Return the (X, Y) coordinate for the center point of the cell that contains the specified text.  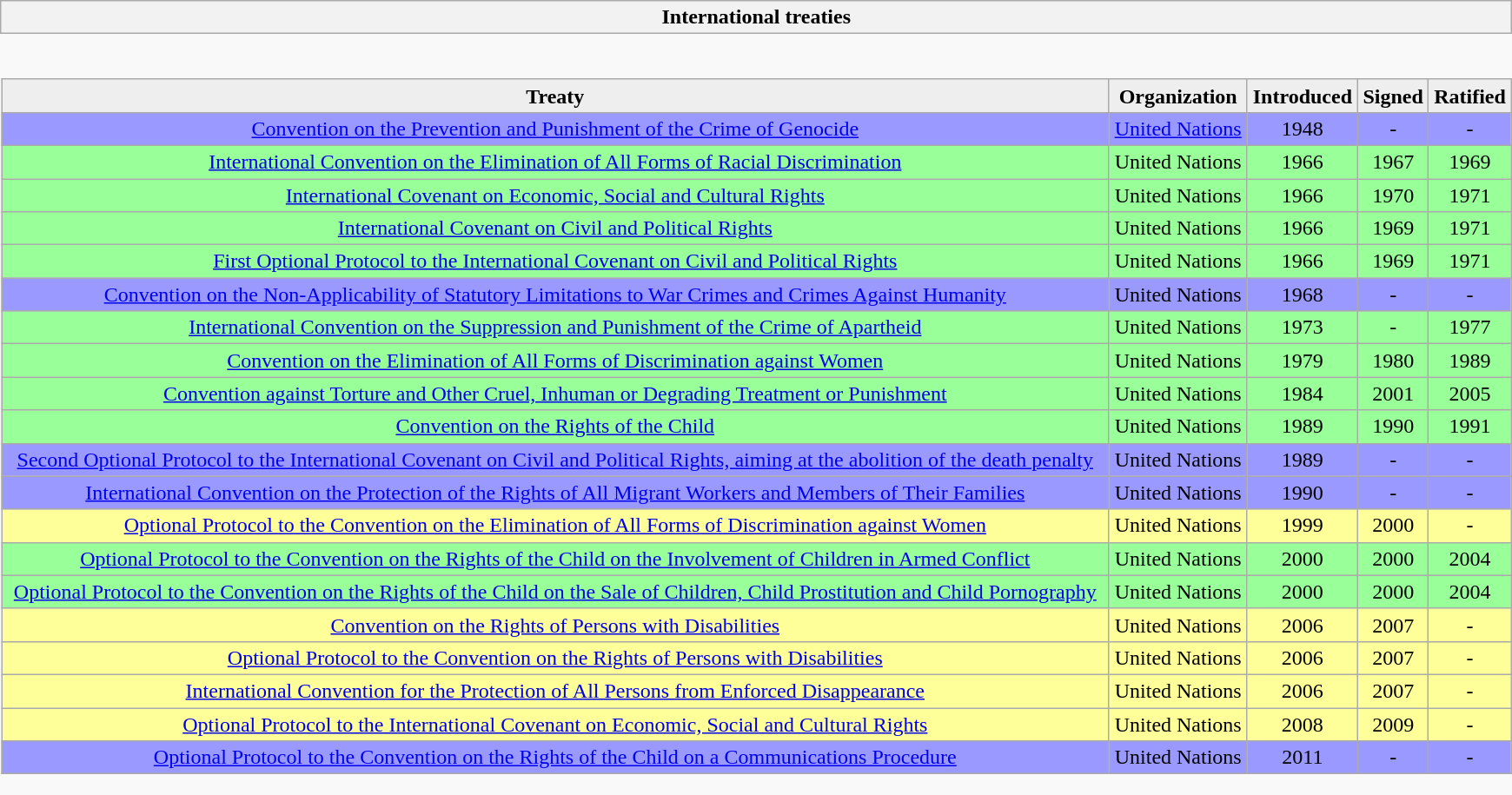
International treaties (756, 17)
International Convention on the Elimination of All Forms of Racial Discrimination (556, 162)
1948 (1302, 129)
Convention on the Non-Applicability of Statutory Limitations to War Crimes and Crimes Against Humanity (556, 295)
Optional Protocol to the Convention on the Rights of the Child on the Sale of Children, Child Prostitution and Child Pornography (556, 592)
International Convention on the Suppression and Punishment of the Crime of Apartheid (556, 328)
First Optional Protocol to the International Covenant on Civil and Political Rights (556, 262)
International Convention on the Protection of the Rights of All Migrant Workers and Members of Their Families (556, 493)
Convention on the Rights of the Child (556, 427)
Optional Protocol to the International Covenant on Economic, Social and Cultural Rights (556, 724)
Convention on the Elimination of All Forms of Discrimination against Women (556, 361)
1967 (1393, 162)
1984 (1302, 394)
2005 (1470, 394)
1979 (1302, 361)
International Covenant on Economic, Social and Cultural Rights (556, 195)
Introduced (1302, 96)
1999 (1302, 526)
Convention on the Rights of Persons with Disabilities (556, 625)
1968 (1302, 295)
Convention against Torture and Other Cruel, Inhuman or Degrading Treatment or Punishment (556, 394)
1977 (1470, 328)
1973 (1302, 328)
2008 (1302, 724)
International Covenant on Civil and Political Rights (556, 229)
Signed (1393, 96)
Optional Protocol to the Convention on the Rights of the Child on a Communications Procedure (556, 758)
Convention on the Prevention and Punishment of the Crime of Genocide (556, 129)
2009 (1393, 724)
2001 (1393, 394)
1970 (1393, 195)
1991 (1470, 427)
Organization (1178, 96)
Treaty (556, 96)
Optional Protocol to the Convention on the Elimination of All Forms of Discrimination against Women (556, 526)
2011 (1302, 758)
Ratified (1470, 96)
Optional Protocol to the Convention on the Rights of Persons with Disabilities (556, 658)
Optional Protocol to the Convention on the Rights of the Child on the Involvement of Children in Armed Conflict (556, 559)
Second Optional Protocol to the International Covenant on Civil and Political Rights, aiming at the abolition of the death penalty (556, 460)
International Convention for the Protection of All Persons from Enforced Disappearance (556, 691)
1980 (1393, 361)
